For the text-containing cell, return its midpoint in [X, Y] coordinate format. 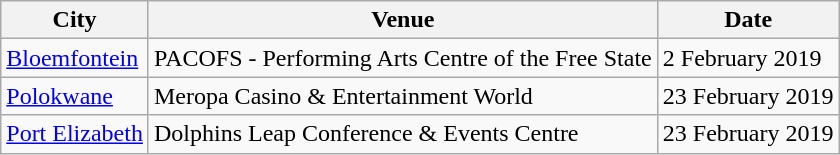
Bloemfontein [75, 58]
Port Elizabeth [75, 134]
Venue [402, 20]
Polokwane [75, 96]
PACOFS - Performing Arts Centre of the Free State [402, 58]
Meropa Casino & Entertainment World [402, 96]
Dolphins Leap Conference & Events Centre [402, 134]
2 February 2019 [748, 58]
City [75, 20]
Date [748, 20]
